Determine the (X, Y) coordinate at the center of the cell enclosing the given text.  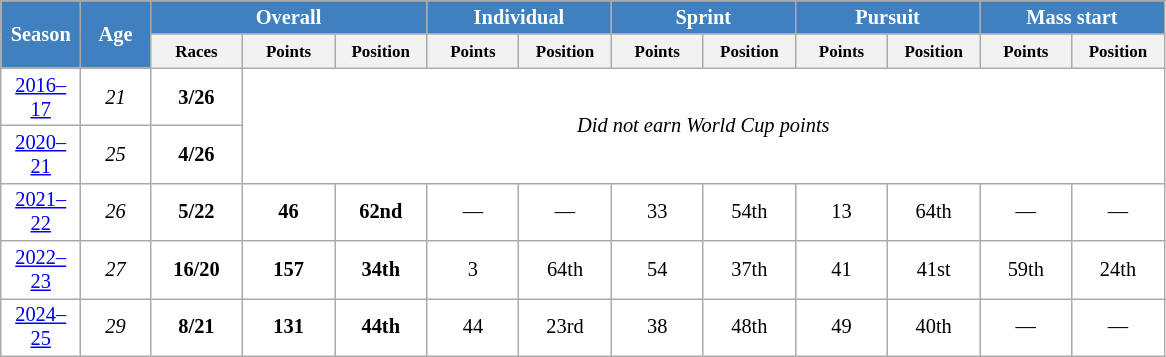
Season (41, 34)
4/26 (196, 154)
2024–25 (41, 327)
Pursuit (887, 17)
3 (473, 270)
48th (749, 327)
Did not earn World Cup points (703, 126)
54th (749, 212)
131 (288, 327)
62nd (381, 212)
34th (381, 270)
27 (116, 270)
44 (473, 327)
5/22 (196, 212)
Individual (519, 17)
49 (841, 327)
26 (116, 212)
25 (116, 154)
33 (657, 212)
44th (381, 327)
41 (841, 270)
38 (657, 327)
Mass start (1072, 17)
8/21 (196, 327)
Races (196, 51)
40th (934, 327)
13 (841, 212)
46 (288, 212)
Overall (288, 17)
59th (1026, 270)
21 (116, 97)
2016–17 (41, 97)
2020–21 (41, 154)
23rd (565, 327)
24th (1118, 270)
Sprint (703, 17)
2022–23 (41, 270)
2021–22 (41, 212)
3/26 (196, 97)
41st (934, 270)
37th (749, 270)
29 (116, 327)
Age (116, 34)
157 (288, 270)
54 (657, 270)
16/20 (196, 270)
